For the text-containing cell, return its midpoint in (x, y) coordinate format. 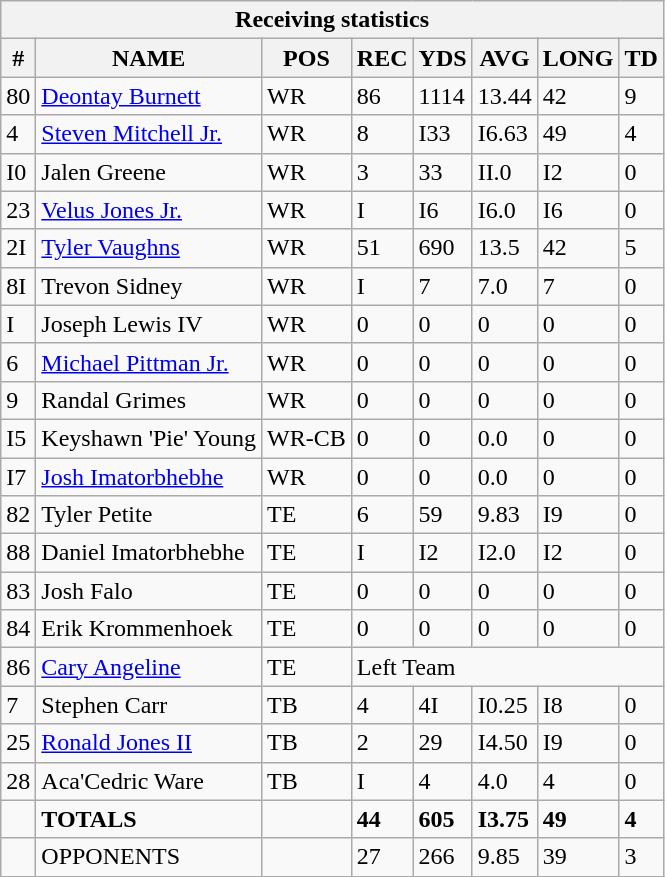
I3.75 (504, 819)
I8 (578, 705)
Steven Mitchell Jr. (149, 134)
Randal Grimes (149, 400)
I6.63 (504, 134)
Joseph Lewis IV (149, 324)
25 (18, 743)
23 (18, 210)
LONG (578, 58)
29 (442, 743)
28 (18, 781)
7.0 (504, 286)
80 (18, 96)
33 (442, 172)
2 (382, 743)
9.83 (504, 515)
51 (382, 248)
TOTALS (149, 819)
Tyler Vaughns (149, 248)
Deontay Burnett (149, 96)
59 (442, 515)
Ronald Jones II (149, 743)
690 (442, 248)
I4.50 (504, 743)
9.85 (504, 857)
I0 (18, 172)
8I (18, 286)
Erik Krommenhoek (149, 629)
4.0 (504, 781)
Cary Angeline (149, 667)
266 (442, 857)
Velus Jones Jr. (149, 210)
4I (442, 705)
I2.0 (504, 553)
Left Team (507, 667)
Stephen Carr (149, 705)
YDS (442, 58)
# (18, 58)
27 (382, 857)
1114 (442, 96)
NAME (149, 58)
Michael Pittman Jr. (149, 362)
83 (18, 591)
605 (442, 819)
13.5 (504, 248)
WR-CB (307, 438)
I33 (442, 134)
TD (641, 58)
Keyshawn 'Pie' Young (149, 438)
5 (641, 248)
8 (382, 134)
I0.25 (504, 705)
88 (18, 553)
AVG (504, 58)
I5 (18, 438)
I6.0 (504, 210)
Josh Falo (149, 591)
OPPONENTS (149, 857)
REC (382, 58)
39 (578, 857)
Josh Imatorbhebhe (149, 477)
2I (18, 248)
Daniel Imatorbhebhe (149, 553)
POS (307, 58)
13.44 (504, 96)
Receiving statistics (332, 20)
II.0 (504, 172)
82 (18, 515)
I7 (18, 477)
44 (382, 819)
Tyler Petite (149, 515)
84 (18, 629)
Trevon Sidney (149, 286)
Aca'Cedric Ware (149, 781)
Jalen Greene (149, 172)
